Capture the cell that displays the provided text and extract its (X, Y) central coordinate. 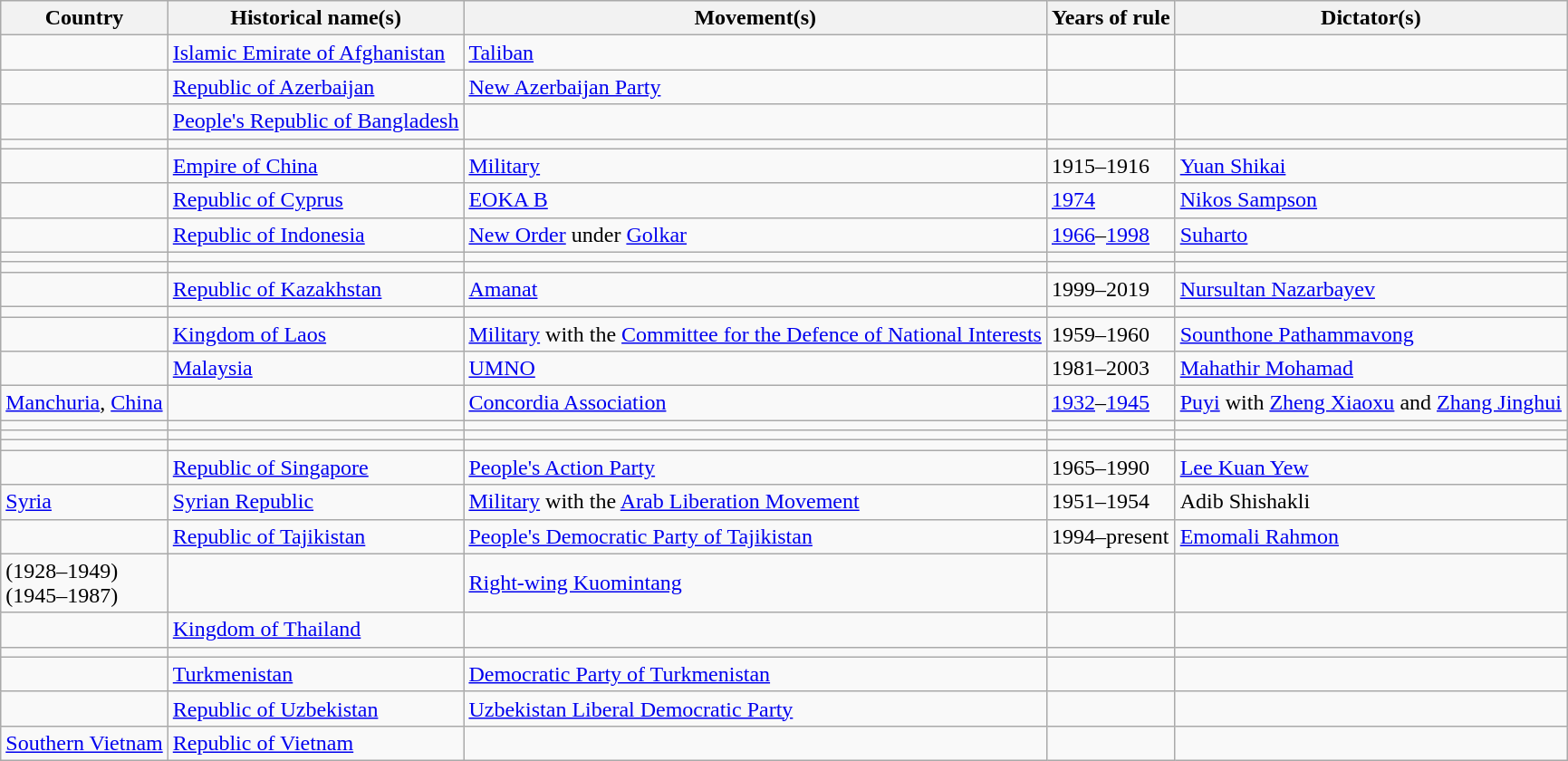
Nikos Sampson (1371, 200)
Republic of Kazakhstan (315, 289)
Republic of Indonesia (315, 235)
Kingdom of Laos (315, 334)
UMNO (755, 369)
1981–2003 (1111, 369)
Dictator(s) (1371, 18)
New Azerbaijan Party (755, 87)
1999–2019 (1111, 289)
Lee Kuan Yew (1371, 467)
Concordia Association (755, 403)
Republic of Tajikistan (315, 536)
Military with the Committee for the Defence of National Interests (755, 334)
Republic of Azerbaijan (315, 87)
Emomali Rahmon (1371, 536)
1966–1998 (1111, 235)
EOKA B (755, 200)
Republic of Cyprus (315, 200)
Yuan Shikai (1371, 166)
Manchuria, China (84, 403)
Democratic Party of Turkmenistan (755, 674)
People's Action Party (755, 467)
Country (84, 18)
Empire of China (315, 166)
1994–present (1111, 536)
Right-wing Kuomintang (755, 583)
Turkmenistan (315, 674)
Adib Shishakli (1371, 502)
(1928–1949) (1945–1987) (84, 583)
Movement(s) (755, 18)
Puyi with Zheng Xiaoxu and Zhang Jinghui (1371, 403)
Amanat (755, 289)
Suharto (1371, 235)
1951–1954 (1111, 502)
Nursultan Nazarbayev (1371, 289)
Mahathir Mohamad (1371, 369)
1915–1916 (1111, 166)
Republic of Uzbekistan (315, 708)
Syria (84, 502)
Military with the Arab Liberation Movement (755, 502)
1974 (1111, 200)
Kingdom of Thailand (315, 630)
Military (755, 166)
1959–1960 (1111, 334)
1965–1990 (1111, 467)
Malaysia (315, 369)
People's Republic of Bangladesh (315, 121)
Sounthone Pathammavong (1371, 334)
Years of rule (1111, 18)
Islamic Emirate of Afghanistan (315, 53)
Southern Vietnam (84, 743)
1932–1945 (1111, 403)
Historical name(s) (315, 18)
Uzbekistan Liberal Democratic Party (755, 708)
People's Democratic Party of Tajikistan (755, 536)
Syrian Republic (315, 502)
Taliban (755, 53)
New Order under Golkar (755, 235)
Republic of Singapore (315, 467)
Republic of Vietnam (315, 743)
